Find where the given text appears and provide that cell's center as (x, y) coordinate. 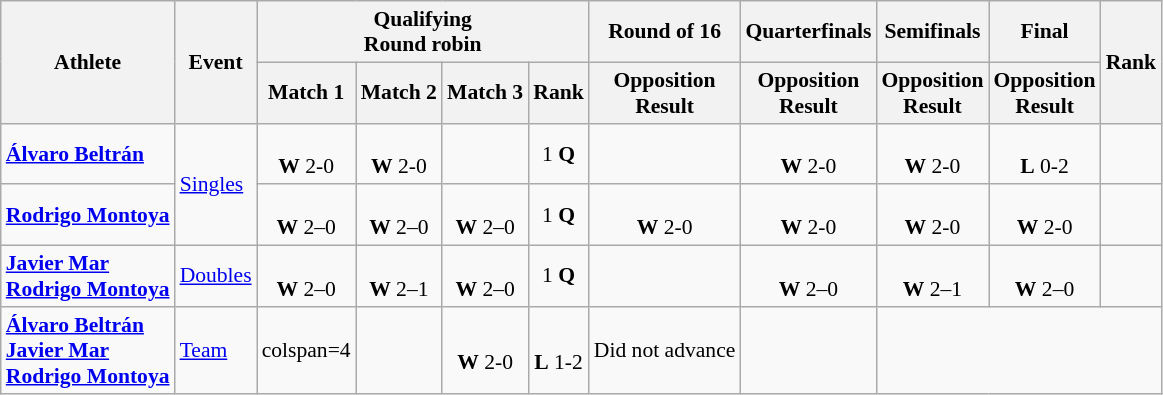
Álvaro Beltrán (88, 154)
QualifyingRound robin (423, 32)
Match 2 (399, 92)
Match 3 (485, 92)
Event (216, 62)
Quarterfinals (808, 32)
Round of 16 (665, 32)
Singles (216, 184)
Semifinals (932, 32)
L 1-2 (558, 350)
Athlete (88, 62)
Javier MarRodrigo Montoya (88, 276)
Match 1 (306, 92)
Final (1044, 32)
colspan=4 (306, 350)
Team (216, 350)
Rodrigo Montoya (88, 216)
L 0-2 (1044, 154)
Doubles (216, 276)
Did not advance (665, 350)
Álvaro BeltránJavier MarRodrigo Montoya (88, 350)
